Identify which cell holds the provided text, then report its (x, y) central coordinate. 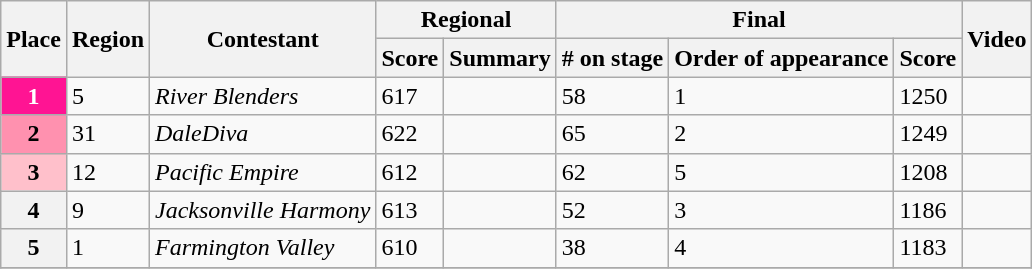
Region (108, 39)
31 (108, 134)
Final (759, 20)
612 (410, 172)
622 (410, 134)
617 (410, 96)
52 (612, 210)
Video (997, 39)
Farmington Valley (263, 248)
Contestant (263, 39)
58 (612, 96)
River Blenders (263, 96)
65 (612, 134)
1186 (928, 210)
1250 (928, 96)
Summary (500, 58)
38 (612, 248)
Pacific Empire (263, 172)
Place (34, 39)
12 (108, 172)
9 (108, 210)
# on stage (612, 58)
Order of appearance (782, 58)
613 (410, 210)
1249 (928, 134)
Regional (466, 20)
1208 (928, 172)
62 (612, 172)
1183 (928, 248)
610 (410, 248)
DaleDiva (263, 134)
Jacksonville Harmony (263, 210)
